For the text-containing cell, return its midpoint in (x, y) coordinate format. 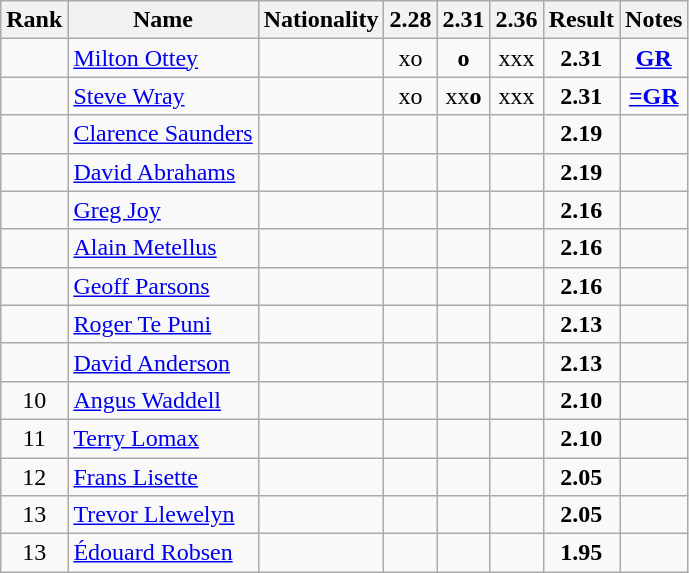
David Anderson (163, 362)
Steve Wray (163, 96)
Frans Lisette (163, 477)
10 (34, 400)
Trevor Llewelyn (163, 515)
Geoff Parsons (163, 286)
o (464, 58)
Rank (34, 20)
Édouard Robsen (163, 553)
Terry Lomax (163, 438)
Roger Te Puni (163, 324)
David Abrahams (163, 172)
Greg Joy (163, 210)
Name (163, 20)
Angus Waddell (163, 400)
1.95 (581, 553)
11 (34, 438)
=GR (654, 96)
Nationality (321, 20)
12 (34, 477)
2.28 (410, 20)
Result (581, 20)
GR (654, 58)
Alain Metellus (163, 248)
Clarence Saunders (163, 134)
2.36 (516, 20)
Milton Ottey (163, 58)
Notes (654, 20)
xxo (464, 96)
